Extract the [x, y] coordinate from the center of the cell holding the provided text.  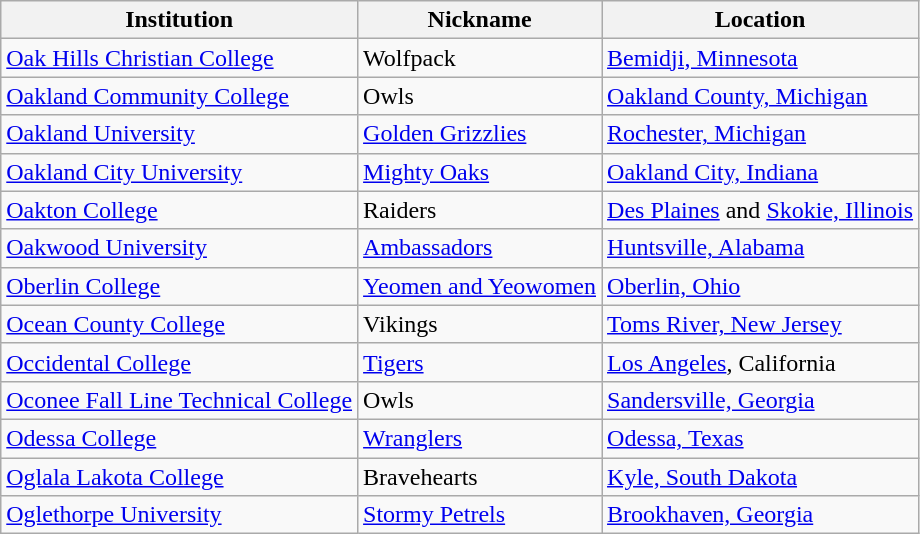
Toms River, New Jersey [760, 324]
Yeomen and Yeowomen [480, 286]
Los Angeles, California [760, 362]
Wolfpack [480, 58]
Oakland Community College [180, 96]
Raiders [480, 210]
Oglethorpe University [180, 515]
Oakton College [180, 210]
Golden Grizzlies [480, 134]
Oberlin, Ohio [760, 286]
Oakland University [180, 134]
Kyle, South Dakota [760, 477]
Ocean County College [180, 324]
Bravehearts [480, 477]
Oakland City, Indiana [760, 172]
Oconee Fall Line Technical College [180, 400]
Ambassadors [480, 248]
Bemidji, Minnesota [760, 58]
Des Plaines and Skokie, Illinois [760, 210]
Occidental College [180, 362]
Rochester, Michigan [760, 134]
Stormy Petrels [480, 515]
Institution [180, 20]
Oakland City University [180, 172]
Sandersville, Georgia [760, 400]
Tigers [480, 362]
Brookhaven, Georgia [760, 515]
Huntsville, Alabama [760, 248]
Odessa, Texas [760, 438]
Oberlin College [180, 286]
Vikings [480, 324]
Mighty Oaks [480, 172]
Oak Hills Christian College [180, 58]
Nickname [480, 20]
Oakwood University [180, 248]
Oakland County, Michigan [760, 96]
Oglala Lakota College [180, 477]
Location [760, 20]
Wranglers [480, 438]
Odessa College [180, 438]
